Capture the cell that displays the provided text and extract its (x, y) central coordinate. 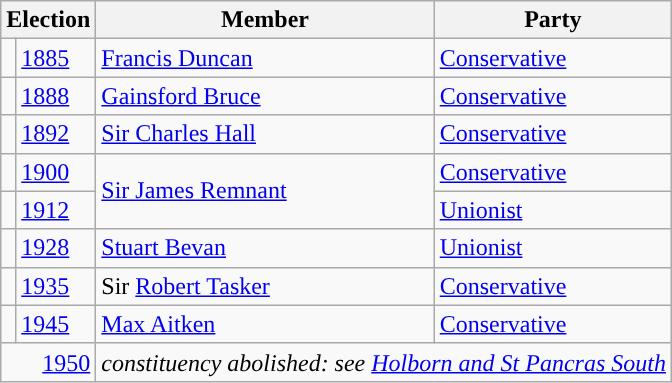
Election (48, 20)
1892 (56, 134)
1945 (56, 324)
Sir Robert Tasker (265, 286)
1912 (56, 210)
Party (552, 20)
1885 (56, 58)
1950 (48, 362)
constituency abolished: see Holborn and St Pancras South (384, 362)
Sir Charles Hall (265, 134)
1928 (56, 248)
Max Aitken (265, 324)
Sir James Remnant (265, 191)
1935 (56, 286)
Francis Duncan (265, 58)
1900 (56, 172)
Member (265, 20)
Gainsford Bruce (265, 96)
1888 (56, 96)
Stuart Bevan (265, 248)
